Identify which cell holds the provided text, then report its [X, Y] central coordinate. 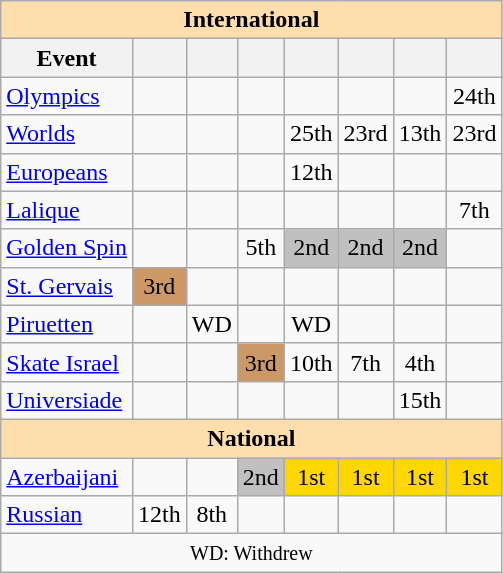
Event [67, 58]
10th [311, 362]
24th [474, 96]
15th [420, 400]
8th [212, 515]
Lalique [67, 210]
5th [260, 248]
Worlds [67, 134]
Piruetten [67, 324]
13th [420, 134]
Universiade [67, 400]
4th [420, 362]
WD: Withdrew [252, 553]
Azerbaijani [67, 477]
Skate Israel [67, 362]
National [252, 438]
Europeans [67, 172]
25th [311, 134]
Golden Spin [67, 248]
St. Gervais [67, 286]
International [252, 20]
Olympics [67, 96]
Russian [67, 515]
